Extract the [X, Y] coordinate from the center of the cell holding the provided text.  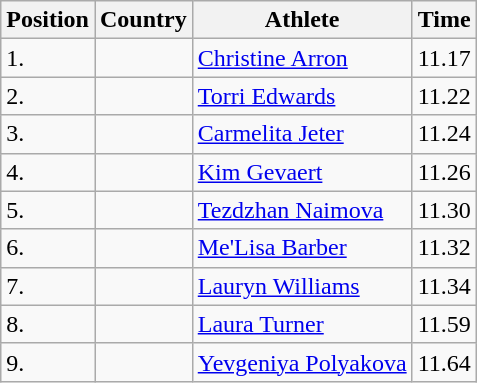
Yevgeniya Polyakova [302, 362]
8. [48, 324]
Country [143, 20]
11.22 [444, 96]
11.30 [444, 210]
11.26 [444, 172]
11.64 [444, 362]
Time [444, 20]
Me'Lisa Barber [302, 248]
Laura Turner [302, 324]
4. [48, 172]
1. [48, 58]
6. [48, 248]
Lauryn Williams [302, 286]
Carmelita Jeter [302, 134]
2. [48, 96]
Tezdzhan Naimova [302, 210]
11.59 [444, 324]
3. [48, 134]
Kim Gevaert [302, 172]
5. [48, 210]
11.32 [444, 248]
11.34 [444, 286]
Athlete [302, 20]
Christine Arron [302, 58]
9. [48, 362]
11.17 [444, 58]
7. [48, 286]
11.24 [444, 134]
Position [48, 20]
Torri Edwards [302, 96]
